Identify which cell holds the provided text, then report its [X, Y] central coordinate. 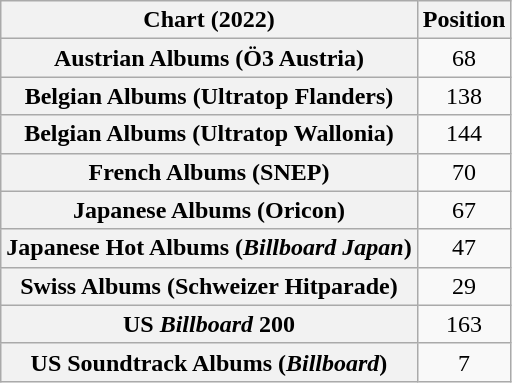
Austrian Albums (Ö3 Austria) [209, 58]
French Albums (SNEP) [209, 172]
Position [464, 20]
144 [464, 134]
US Billboard 200 [209, 324]
67 [464, 210]
US Soundtrack Albums (Billboard) [209, 362]
Belgian Albums (Ultratop Wallonia) [209, 134]
Belgian Albums (Ultratop Flanders) [209, 96]
Chart (2022) [209, 20]
29 [464, 286]
Japanese Hot Albums (Billboard Japan) [209, 248]
70 [464, 172]
163 [464, 324]
Swiss Albums (Schweizer Hitparade) [209, 286]
47 [464, 248]
138 [464, 96]
Japanese Albums (Oricon) [209, 210]
7 [464, 362]
68 [464, 58]
